Scan for the cell matching the given text and deliver its (X, Y) coordinate at center. 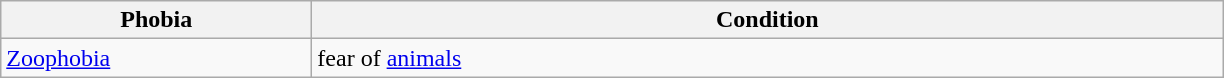
Phobia (156, 20)
Zoophobia (156, 58)
Condition (768, 20)
fear of animals (768, 58)
